Return the (X, Y) coordinate for the center point of the cell that contains the specified text.  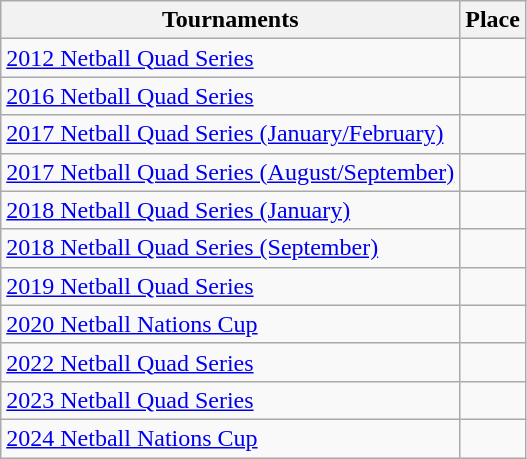
Tournaments (230, 20)
2018 Netball Quad Series (September) (230, 248)
2024 Netball Nations Cup (230, 438)
2016 Netball Quad Series (230, 96)
2020 Netball Nations Cup (230, 324)
2022 Netball Quad Series (230, 362)
2017 Netball Quad Series (January/February) (230, 134)
2012 Netball Quad Series (230, 58)
2017 Netball Quad Series (August/September) (230, 172)
2018 Netball Quad Series (January) (230, 210)
2019 Netball Quad Series (230, 286)
Place (493, 20)
2023 Netball Quad Series (230, 400)
